Output the (X, Y) coordinate of the center of the cell containing the given text.  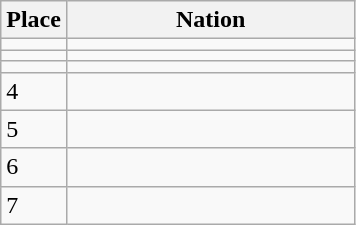
5 (34, 129)
Place (34, 20)
7 (34, 205)
4 (34, 91)
6 (34, 167)
Nation (210, 20)
